Identify which cell holds the provided text, then report its [X, Y] central coordinate. 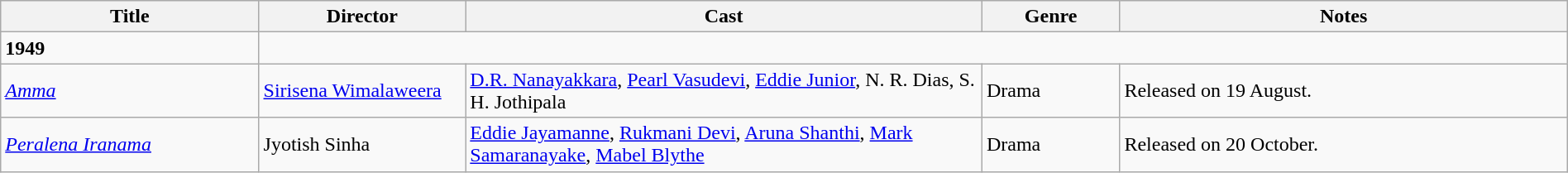
Notes [1343, 17]
Director [362, 17]
Released on 20 October. [1343, 144]
Peralena Iranama [130, 144]
Title [130, 17]
Released on 19 August. [1343, 91]
Genre [1050, 17]
Cast [724, 17]
Eddie Jayamanne, Rukmani Devi, Aruna Shanthi, Mark Samaranayake, Mabel Blythe [724, 144]
D.R. Nanayakkara, Pearl Vasudevi, Eddie Junior, N. R. Dias, S. H. Jothipala [724, 91]
Sirisena Wimalaweera [362, 91]
Amma [130, 91]
Jyotish Sinha [362, 144]
1949 [130, 48]
